Find where the given text appears and provide that cell's center as [x, y] coordinate. 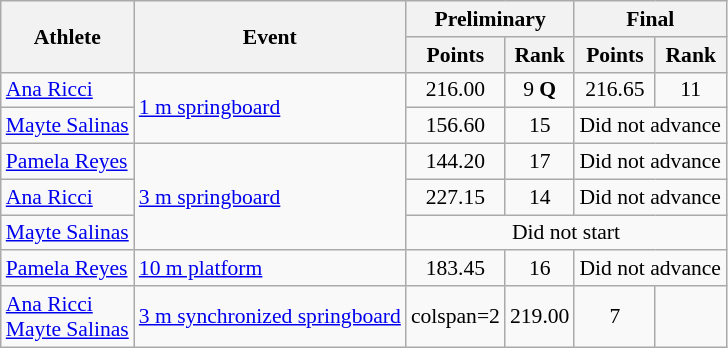
14 [540, 197]
10 m platform [270, 269]
3 m synchronized springboard [270, 316]
7 [614, 316]
Event [270, 36]
183.45 [456, 269]
156.60 [456, 126]
9 Q [540, 90]
216.00 [456, 90]
216.65 [614, 90]
16 [540, 269]
Ana RicciMayte Salinas [68, 316]
Preliminary [490, 19]
15 [540, 126]
Did not start [566, 233]
11 [690, 90]
colspan=2 [456, 316]
3 m springboard [270, 198]
219.00 [540, 316]
144.20 [456, 162]
17 [540, 162]
Athlete [68, 36]
Final [650, 19]
1 m springboard [270, 108]
227.15 [456, 197]
